For the text-containing cell, return its midpoint in (x, y) coordinate format. 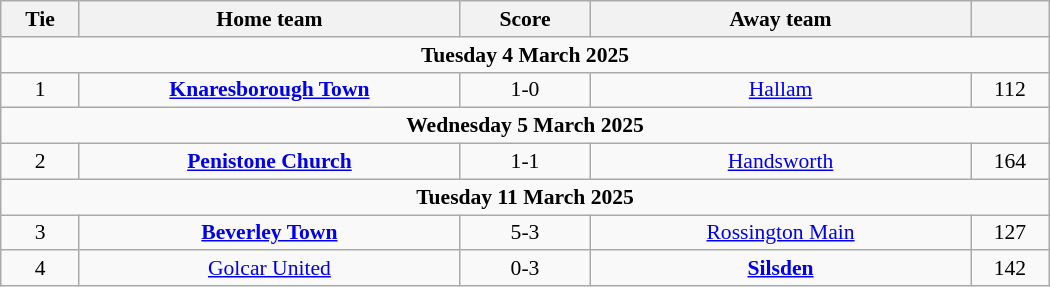
Golcar United (269, 269)
1 (40, 90)
1-0 (524, 90)
5-3 (524, 233)
Home team (269, 19)
Rossington Main (781, 233)
Silsden (781, 269)
2 (40, 162)
112 (1010, 90)
Tie (40, 19)
3 (40, 233)
Wednesday 5 March 2025 (525, 126)
Hallam (781, 90)
142 (1010, 269)
Away team (781, 19)
4 (40, 269)
127 (1010, 233)
Score (524, 19)
Handsworth (781, 162)
Tuesday 4 March 2025 (525, 55)
Beverley Town (269, 233)
Penistone Church (269, 162)
164 (1010, 162)
0-3 (524, 269)
Knaresborough Town (269, 90)
1-1 (524, 162)
Tuesday 11 March 2025 (525, 197)
